Provide the (x, y) coordinate of the cell's center where the given text is located.  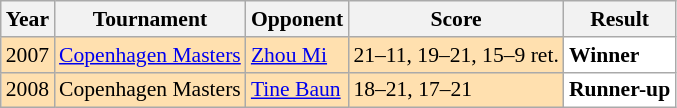
Tournament (150, 19)
Tine Baun (298, 90)
21–11, 19–21, 15–9 ret. (456, 55)
2007 (28, 55)
Year (28, 19)
Runner-up (620, 90)
Winner (620, 55)
2008 (28, 90)
18–21, 17–21 (456, 90)
Opponent (298, 19)
Result (620, 19)
Zhou Mi (298, 55)
Score (456, 19)
